Detect which cell encompasses the target text, then output its (x, y) center coordinate. 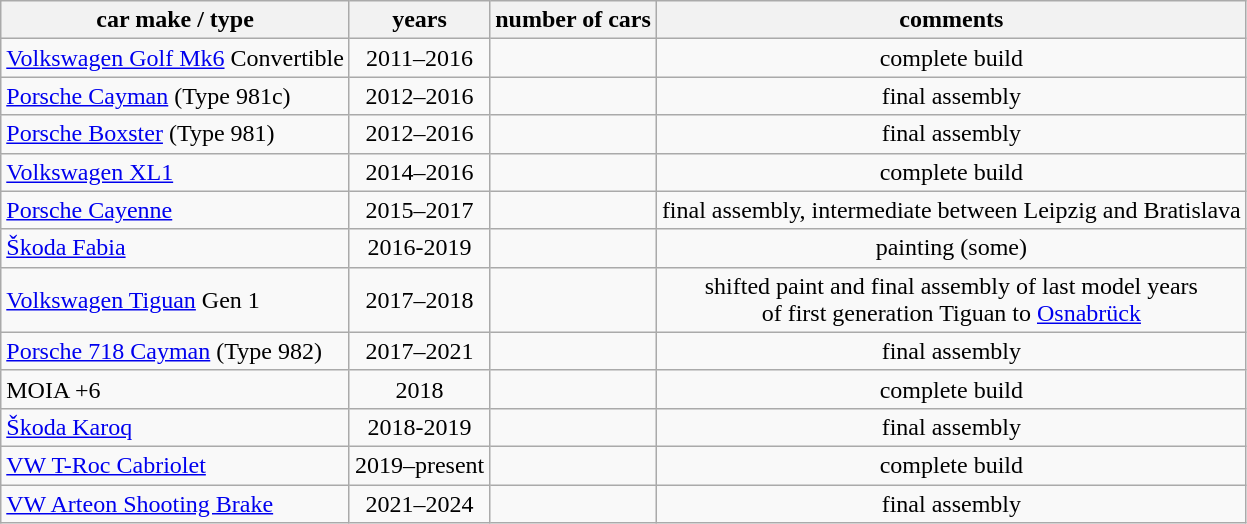
VW T-Roc Cabriolet (176, 465)
years (419, 20)
car make / type (176, 20)
2018-2019 (419, 427)
2014–2016 (419, 172)
Porsche Cayman (Type 981c) (176, 96)
Porsche 718 Cayman (Type 982) (176, 351)
Porsche Boxster (Type 981) (176, 134)
comments (951, 20)
2019–present (419, 465)
2017–2018 (419, 300)
Volkswagen XL1 (176, 172)
2016-2019 (419, 248)
Škoda Karoq (176, 427)
2017–2021 (419, 351)
MOIA +6 (176, 389)
2015–2017 (419, 210)
shifted paint and final assembly of last model years of first generation Tiguan to Osnabrück (951, 300)
Volkswagen Tiguan Gen 1 (176, 300)
VW Arteon Shooting Brake (176, 503)
2021–2024 (419, 503)
Škoda Fabia (176, 248)
number of cars (574, 20)
Porsche Cayenne (176, 210)
2018 (419, 389)
final assembly, intermediate between Leipzig and Bratislava (951, 210)
painting (some) (951, 248)
Volkswagen Golf Mk6 Convertible (176, 58)
2011–2016 (419, 58)
